Determine the (x, y) coordinate at the center of the cell enclosing the given text.  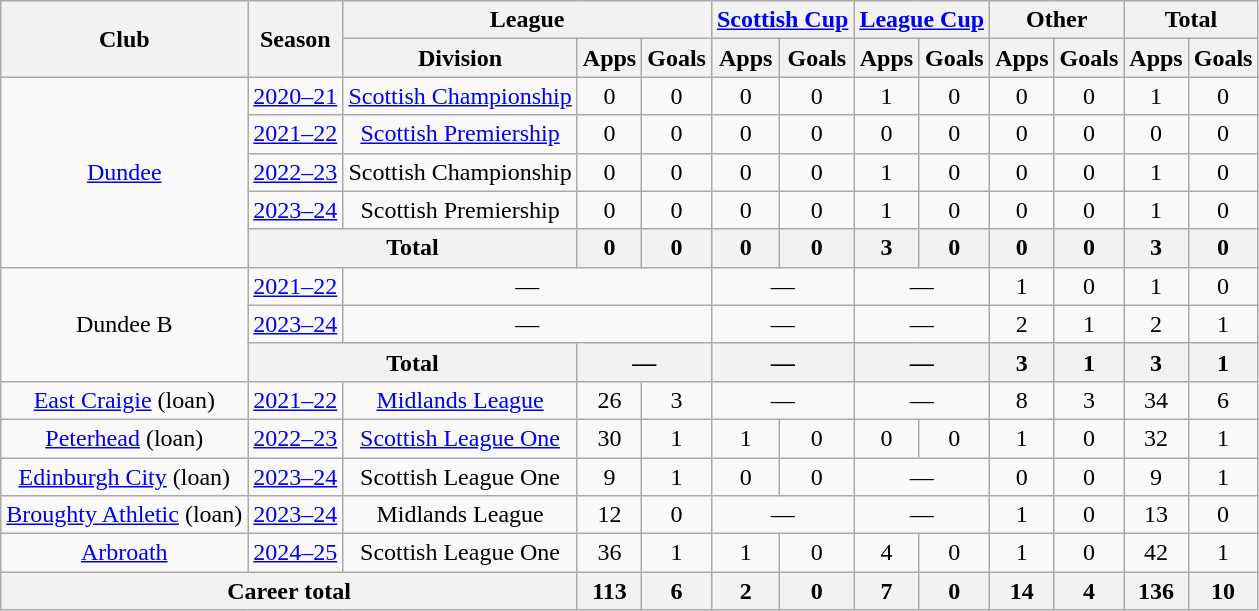
12 (609, 515)
36 (609, 553)
League (528, 20)
32 (1156, 438)
113 (609, 591)
136 (1156, 591)
Arbroath (124, 553)
League Cup (922, 20)
Dundee (124, 172)
42 (1156, 553)
2020–21 (296, 96)
Dundee B (124, 324)
East Craigie (loan) (124, 400)
26 (609, 400)
14 (1022, 591)
Career total (290, 591)
Division (460, 58)
10 (1223, 591)
Broughty Athletic (loan) (124, 515)
Club (124, 39)
Edinburgh City (loan) (124, 477)
34 (1156, 400)
8 (1022, 400)
30 (609, 438)
Peterhead (loan) (124, 438)
13 (1156, 515)
2024–25 (296, 553)
Other (1057, 20)
Season (296, 39)
Scottish Cup (782, 20)
7 (886, 591)
